Capture the cell that displays the provided text and extract its [X, Y] central coordinate. 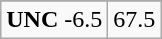
UNC -6.5 [54, 20]
67.5 [134, 20]
